Return [x, y] of the center of cell containing provided text 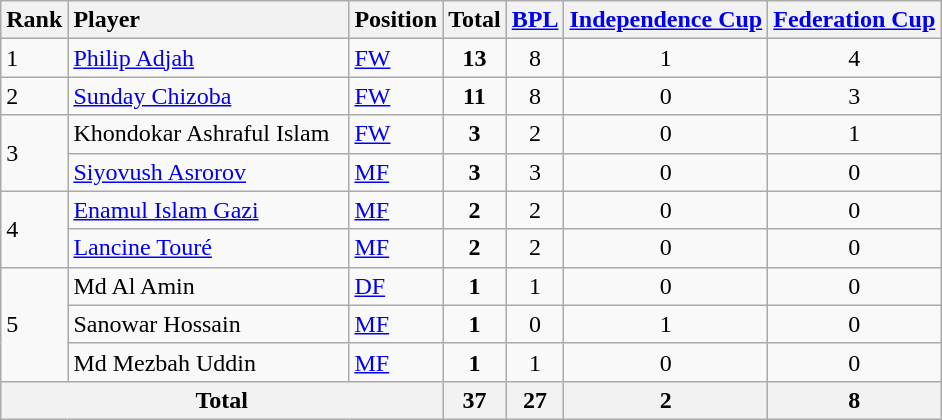
Position [396, 20]
Rank [34, 20]
Md Mezbah Uddin [208, 362]
Federation Cup [854, 20]
11 [475, 96]
Enamul Islam Gazi [208, 210]
Khondokar Ashraful Islam [208, 134]
Philip Adjah [208, 58]
Md Al Amin [208, 286]
27 [535, 400]
5 [34, 324]
BPL [535, 20]
DF [396, 286]
37 [475, 400]
Lancine Touré [208, 248]
Sunday Chizoba [208, 96]
Player [208, 20]
Siyovush Asrorov [208, 172]
Independence Cup [666, 20]
Sanowar Hossain [208, 324]
13 [475, 58]
